Extract the (X, Y) coordinate from the center of the cell holding the provided text.  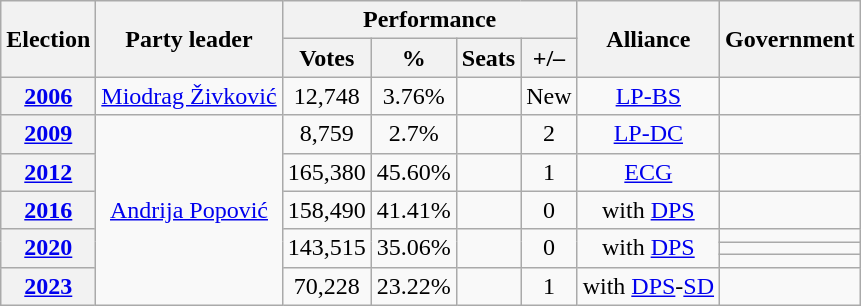
Government (790, 39)
Miodrag Živković (189, 96)
2023 (48, 286)
143,515 (326, 248)
Performance (430, 20)
2020 (48, 248)
with DPS-SD (648, 286)
Election (48, 39)
2006 (48, 96)
Party leader (189, 39)
165,380 (326, 172)
2 (549, 134)
2012 (48, 172)
New (549, 96)
2.7% (414, 134)
LP-DC (648, 134)
Andrija Popović (189, 210)
% (414, 58)
Votes (326, 58)
3.76% (414, 96)
41.41% (414, 210)
35.06% (414, 248)
Seats (488, 58)
LP-BS (648, 96)
23.22% (414, 286)
8,759 (326, 134)
12,748 (326, 96)
158,490 (326, 210)
2016 (48, 210)
ECG (648, 172)
45.60% (414, 172)
+/– (549, 58)
Alliance (648, 39)
2009 (48, 134)
70,228 (326, 286)
